Locate the cell with the specified text and output its [x, y] center coordinate. 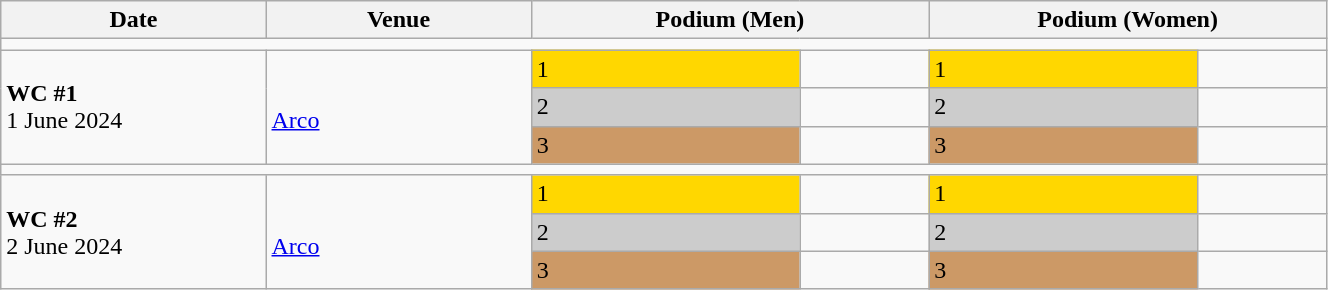
Podium (Women) [1128, 20]
WC #2 2 June 2024 [134, 232]
Podium (Men) [730, 20]
Venue [398, 20]
Date [134, 20]
WC #1 1 June 2024 [134, 107]
